Pinpoint the cell where the given text exists, returning its [X, Y] midpoint coordinate. 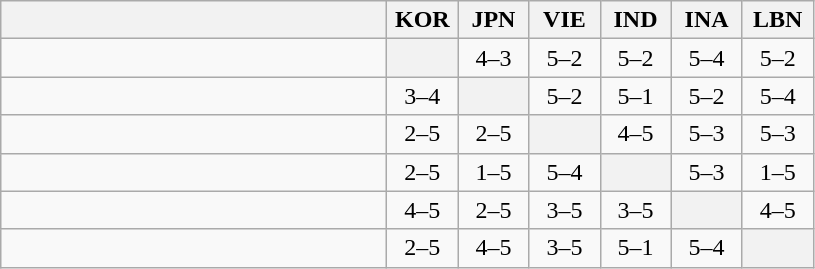
LBN [778, 20]
IND [636, 20]
4–3 [494, 58]
JPN [494, 20]
KOR [422, 20]
INA [706, 20]
3–4 [422, 96]
VIE [564, 20]
